Determine the (X, Y) coordinate at the center of the cell enclosing the given text.  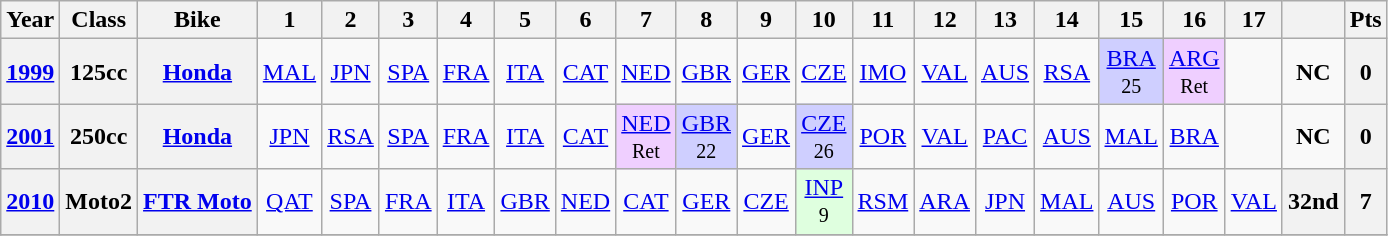
17 (1254, 20)
10 (824, 20)
1 (289, 20)
Year (30, 20)
2001 (30, 136)
16 (1194, 20)
6 (585, 20)
5 (525, 20)
Bike (198, 20)
250cc (99, 136)
9 (766, 20)
BRA25 (1131, 72)
125cc (99, 72)
PAC (1004, 136)
13 (1004, 20)
GBR 22 (706, 136)
11 (883, 20)
FTR Moto (198, 202)
14 (1067, 20)
12 (945, 20)
ARGRet (1194, 72)
Moto2 (99, 202)
15 (1131, 20)
2010 (30, 202)
NED Ret (646, 136)
CZE 26 (824, 136)
32nd (1313, 202)
ARA (945, 202)
BRA (1194, 136)
4 (466, 20)
IMO (883, 72)
INP9 (824, 202)
8 (706, 20)
Class (99, 20)
3 (408, 20)
QAT (289, 202)
Pts (1366, 20)
2 (351, 20)
RSM (883, 202)
1999 (30, 72)
